Scan for the cell matching the given text and deliver its [x, y] coordinate at center. 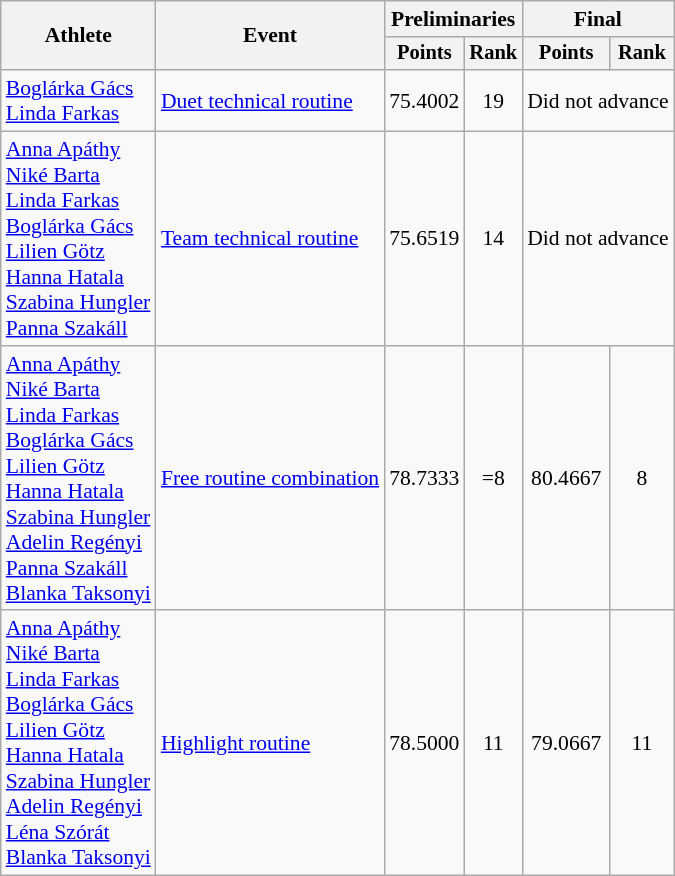
Athlete [78, 36]
Preliminaries [453, 19]
14 [493, 239]
80.4667 [566, 478]
78.7333 [424, 478]
Highlight routine [270, 744]
19 [493, 100]
Boglárka GácsLinda Farkas [78, 100]
Anna ApáthyNiké BartaLinda FarkasBoglárka GácsLilien GötzHanna HatalaSzabina HunglerAdelin RegényiLéna SzórátBlanka Taksonyi [78, 744]
Final [598, 19]
Anna ApáthyNiké BartaLinda FarkasBoglárka GácsLilien GötzHanna HatalaSzabina HunglerPanna Szakáll [78, 239]
75.6519 [424, 239]
75.4002 [424, 100]
Team technical routine [270, 239]
Free routine combination [270, 478]
Duet technical routine [270, 100]
Anna ApáthyNiké BartaLinda FarkasBoglárka GácsLilien GötzHanna HatalaSzabina HunglerAdelin RegényiPanna SzakállBlanka Taksonyi [78, 478]
Event [270, 36]
8 [642, 478]
79.0667 [566, 744]
=8 [493, 478]
78.5000 [424, 744]
